Determine the [X, Y] coordinate at the center of the cell enclosing the given text.  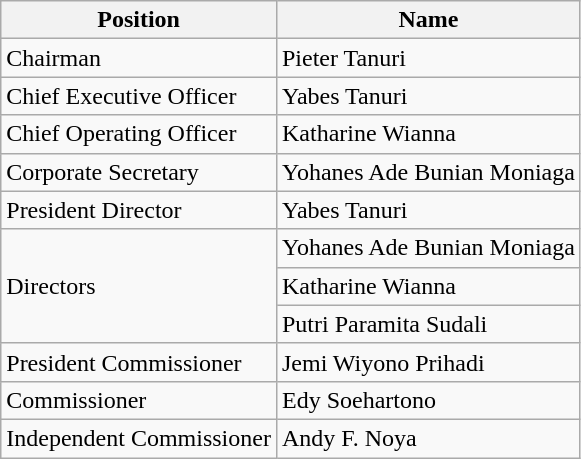
Corporate Secretary [139, 172]
Commissioner [139, 400]
Independent Commissioner [139, 438]
Jemi Wiyono Prihadi [428, 362]
President Commissioner [139, 362]
Chief Operating Officer [139, 134]
Edy Soehartono [428, 400]
Andy F. Noya [428, 438]
Chief Executive Officer [139, 96]
Pieter Tanuri [428, 58]
Position [139, 20]
Putri Paramita Sudali [428, 324]
President Director [139, 210]
Directors [139, 286]
Chairman [139, 58]
Name [428, 20]
